Pinpoint the cell where the given text exists, returning its (X, Y) midpoint coordinate. 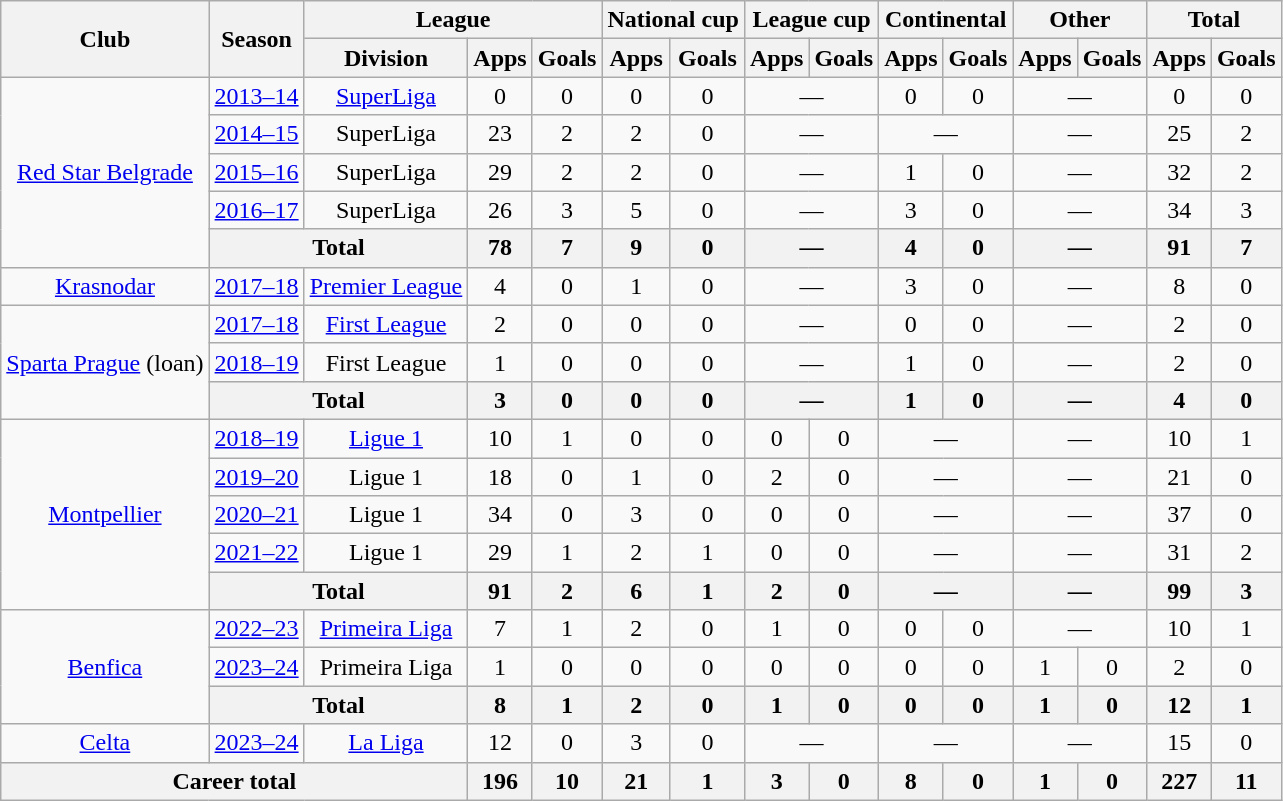
Career total (234, 781)
League (453, 20)
Continental (946, 20)
99 (1179, 591)
2021–22 (256, 553)
Red Star Belgrade (105, 172)
37 (1179, 515)
31 (1179, 553)
2015–16 (256, 172)
2013–14 (256, 96)
78 (500, 248)
Krasnodar (105, 286)
League cup (811, 20)
2019–20 (256, 477)
La Liga (386, 743)
196 (500, 781)
Celta (105, 743)
32 (1179, 172)
Benfica (105, 667)
11 (1246, 781)
2022–23 (256, 629)
18 (500, 477)
Season (256, 39)
Club (105, 39)
National cup (673, 20)
Division (386, 58)
23 (500, 134)
25 (1179, 134)
2014–15 (256, 134)
26 (500, 210)
9 (636, 248)
Premier League (386, 286)
Sparta Prague (loan) (105, 362)
5 (636, 210)
Montpellier (105, 514)
2016–17 (256, 210)
Other (1080, 20)
227 (1179, 781)
15 (1179, 743)
2020–21 (256, 515)
6 (636, 591)
